Capture the cell that displays the provided text and extract its [X, Y] central coordinate. 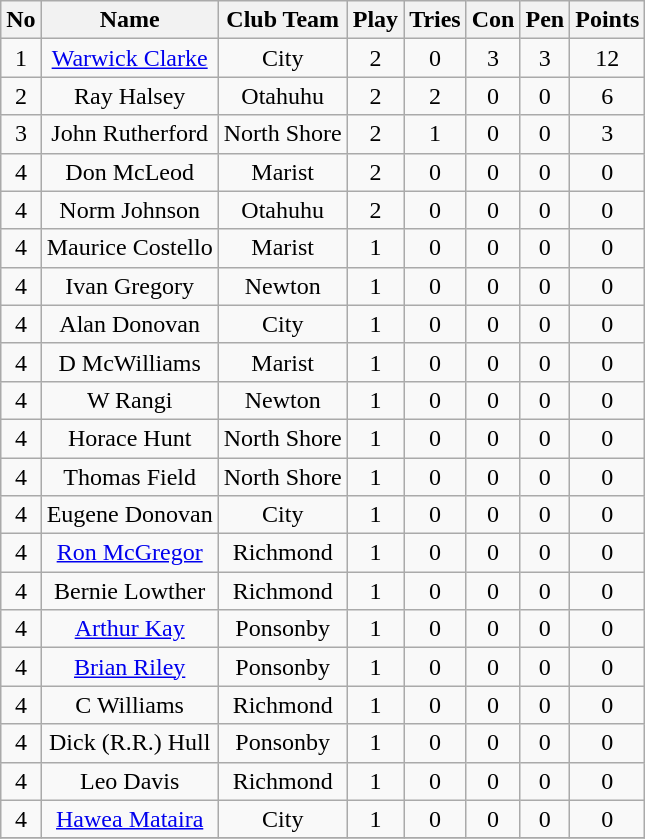
Dick (R.R.) Hull [130, 743]
Ivan Gregory [130, 286]
John Rutherford [130, 134]
No [21, 20]
Ray Halsey [130, 96]
Hawea Mataira [130, 819]
Horace Hunt [130, 438]
Don McLeod [130, 172]
Maurice Costello [130, 248]
Eugene Donovan [130, 515]
Leo Davis [130, 781]
Arthur Kay [130, 629]
Club Team [282, 20]
Ron McGregor [130, 553]
Norm Johnson [130, 210]
D McWilliams [130, 362]
Bernie Lowther [130, 591]
Tries [436, 20]
6 [608, 96]
Warwick Clarke [130, 58]
Con [493, 20]
W Rangi [130, 400]
C Williams [130, 705]
12 [608, 58]
Points [608, 20]
Brian Riley [130, 667]
Pen [545, 20]
Name [130, 20]
Alan Donovan [130, 324]
Play [375, 20]
Thomas Field [130, 477]
